Determine the [x, y] coordinate at the center of the cell enclosing the given text.  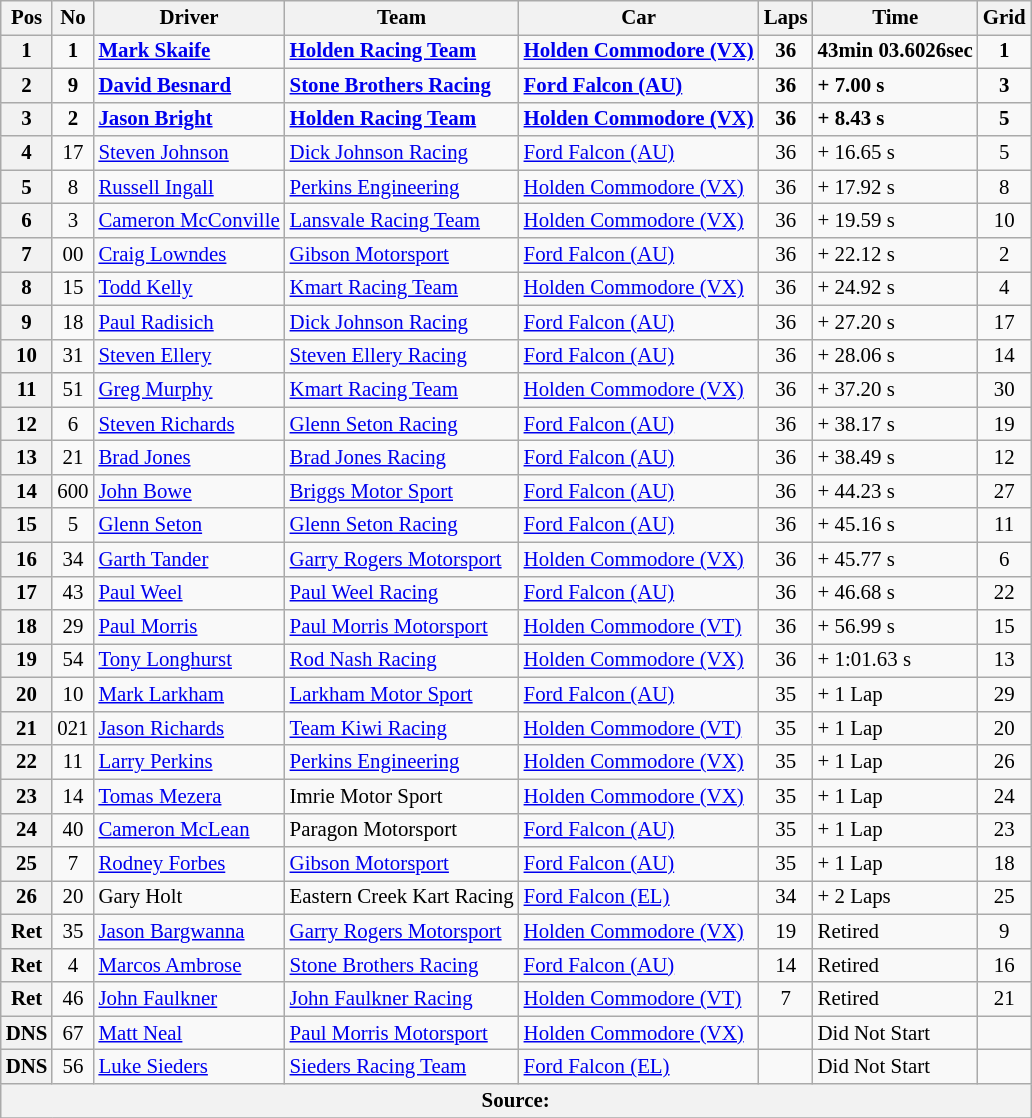
Paul Radisich [188, 322]
+ 28.06 s [896, 356]
John Faulkner [188, 999]
31 [72, 356]
Sieders Racing Team [402, 1067]
Grid [1004, 18]
Tomas Mezera [188, 796]
Garth Tander [188, 559]
Mark Skaife [188, 51]
+ 37.20 s [896, 390]
Lansvale Racing Team [402, 221]
Brad Jones Racing [402, 458]
27 [1004, 491]
+ 45.16 s [896, 525]
+ 2 Laps [896, 898]
Matt Neal [188, 1033]
Jason Bargwanna [188, 931]
Paul Weel [188, 593]
67 [72, 1033]
600 [72, 491]
+ 45.77 s [896, 559]
56 [72, 1067]
Briggs Motor Sport [402, 491]
Greg Murphy [188, 390]
Pos [27, 18]
+ 19.59 s [896, 221]
46 [72, 999]
Brad Jones [188, 458]
Steven Ellery [188, 356]
43 [72, 593]
+ 38.17 s [896, 424]
Cameron McConville [188, 221]
+ 17.92 s [896, 187]
Craig Lowndes [188, 255]
51 [72, 390]
No [72, 18]
Russell Ingall [188, 187]
Team [402, 18]
Steven Johnson [188, 153]
Steven Ellery Racing [402, 356]
54 [72, 661]
Paul Morris [188, 627]
+ 24.92 s [896, 288]
Car [639, 18]
Paul Weel Racing [402, 593]
021 [72, 728]
Laps [786, 18]
+ 1:01.63 s [896, 661]
+ 22.12 s [896, 255]
Cameron McLean [188, 830]
Mark Larkham [188, 695]
Rodney Forbes [188, 864]
Jason Bright [188, 119]
00 [72, 255]
Jason Richards [188, 728]
30 [1004, 390]
John Bowe [188, 491]
Larkham Motor Sport [402, 695]
+ 16.65 s [896, 153]
Luke Sieders [188, 1067]
Gary Holt [188, 898]
+ 8.43 s [896, 119]
Rod Nash Racing [402, 661]
+ 56.99 s [896, 627]
Steven Richards [188, 424]
John Faulkner Racing [402, 999]
Larry Perkins [188, 762]
Glenn Seton [188, 525]
Eastern Creek Kart Racing [402, 898]
Team Kiwi Racing [402, 728]
+ 38.49 s [896, 458]
Tony Longhurst [188, 661]
43min 03.6026sec [896, 51]
Driver [188, 18]
Paragon Motorsport [402, 830]
Todd Kelly [188, 288]
40 [72, 830]
+ 7.00 s [896, 85]
Time [896, 18]
+ 44.23 s [896, 491]
David Besnard [188, 85]
Source: [516, 1101]
+ 27.20 s [896, 322]
Imrie Motor Sport [402, 796]
Marcos Ambrose [188, 965]
+ 46.68 s [896, 593]
